Return the [X, Y] coordinate for the center point of the cell that contains the specified text.  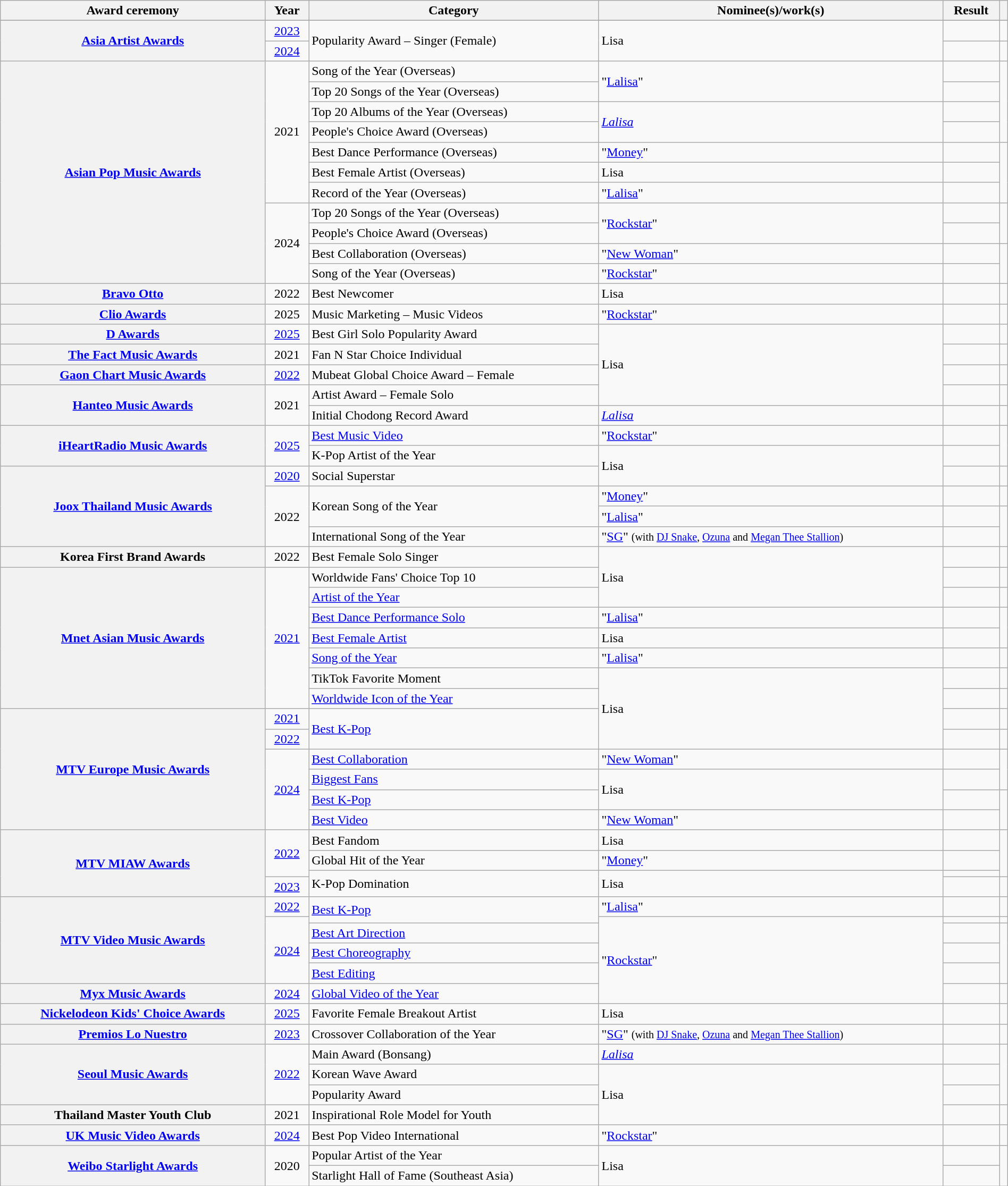
Best Newcomer [454, 294]
Fan N Star Choice Individual [454, 355]
Joox Thailand Music Awards [133, 506]
Best Female Artist (Overseas) [454, 172]
K-Pop Domination [454, 884]
Global Video of the Year [454, 994]
Global Hit of the Year [454, 860]
Best Female Solo Singer [454, 557]
K-Pop Artist of the Year [454, 456]
Korean Song of the Year [454, 506]
Popular Artist of the Year [454, 1155]
Main Award (Bonsang) [454, 1054]
Inspirational Role Model for Youth [454, 1115]
Song of the Year [454, 658]
Best Collaboration [454, 759]
Best Female Artist [454, 638]
Category [454, 11]
Thailand Master Youth Club [133, 1115]
Weibo Starlight Awards [133, 1165]
Best Pop Video International [454, 1135]
Gaon Chart Music Awards [133, 375]
Social Superstar [454, 476]
International Song of the Year [454, 536]
Best Fandom [454, 840]
Korean Wave Award [454, 1074]
Best Art Direction [454, 933]
Premios Lo Nuestro [133, 1034]
MTV Europe Music Awards [133, 769]
Result [971, 11]
Top 20 Albums of the Year (Overseas) [454, 112]
Clio Awards [133, 314]
Popularity Award – Singer (Female) [454, 41]
Mnet Asian Music Awards [133, 637]
Nominee(s)/work(s) [771, 11]
Best Dance Performance (Overseas) [454, 152]
Crossover Collaboration of the Year [454, 1034]
Music Marketing – Music Videos [454, 314]
D Awards [133, 334]
Award ceremony [133, 11]
TikTok Favorite Moment [454, 678]
Best Choreography [454, 953]
Asian Pop Music Awards [133, 172]
Korea First Brand Awards [133, 557]
Seoul Music Awards [133, 1074]
iHeartRadio Music Awards [133, 445]
Nickelodeon Kids' Choice Awards [133, 1014]
Best Dance Performance Solo [454, 618]
Worldwide Fans' Choice Top 10 [454, 577]
Favorite Female Breakout Artist [454, 1014]
Starlight Hall of Fame (Southeast Asia) [454, 1175]
UK Music Video Awards [133, 1135]
Best Music Video [454, 435]
Best Editing [454, 973]
Mubeat Global Choice Award – Female [454, 375]
Asia Artist Awards [133, 41]
Artist Award – Female Solo [454, 395]
Record of the Year (Overseas) [454, 192]
Initial Chodong Record Award [454, 415]
Best Girl Solo Popularity Award [454, 334]
The Fact Music Awards [133, 355]
Worldwide Icon of the Year [454, 699]
Best Collaboration (Overseas) [454, 254]
Year [287, 11]
Popularity Award [454, 1095]
Bravo Otto [133, 294]
Biggest Fans [454, 779]
MTV Video Music Awards [133, 940]
Myx Music Awards [133, 994]
MTV MIAW Awards [133, 863]
Hanteo Music Awards [133, 405]
Best Video [454, 820]
Artist of the Year [454, 598]
